Identify which cell holds the provided text, then report its [X, Y] central coordinate. 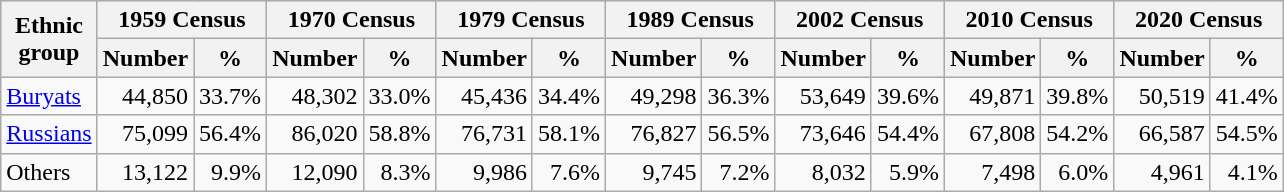
76,731 [484, 134]
58.1% [568, 134]
6.0% [1078, 172]
9.9% [230, 172]
45,436 [484, 96]
54.2% [1078, 134]
7,498 [992, 172]
8,032 [823, 172]
49,298 [654, 96]
Ethnicgroup [49, 39]
67,808 [992, 134]
7.2% [738, 172]
75,099 [145, 134]
58.8% [400, 134]
2010 Census [1028, 20]
76,827 [654, 134]
4,961 [1162, 172]
86,020 [315, 134]
Others [49, 172]
53,649 [823, 96]
73,646 [823, 134]
Buryats [49, 96]
48,302 [315, 96]
50,519 [1162, 96]
12,090 [315, 172]
Russians [49, 134]
49,871 [992, 96]
8.3% [400, 172]
56.4% [230, 134]
56.5% [738, 134]
2020 Census [1198, 20]
33.0% [400, 96]
4.1% [1246, 172]
1979 Census [520, 20]
44,850 [145, 96]
41.4% [1246, 96]
34.4% [568, 96]
2002 Census [860, 20]
54.4% [908, 134]
36.3% [738, 96]
33.7% [230, 96]
9,745 [654, 172]
1959 Census [182, 20]
13,122 [145, 172]
39.6% [908, 96]
9,986 [484, 172]
66,587 [1162, 134]
7.6% [568, 172]
54.5% [1246, 134]
5.9% [908, 172]
1989 Census [690, 20]
39.8% [1078, 96]
1970 Census [352, 20]
